Search for the cell housing the specified text and yield its [x, y] center coordinate. 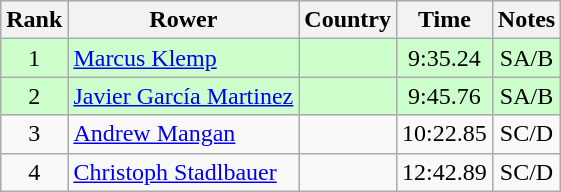
Rower [184, 20]
3 [34, 134]
4 [34, 172]
Christoph Stadlbauer [184, 172]
2 [34, 96]
Javier García Martinez [184, 96]
1 [34, 58]
Time [445, 20]
9:35.24 [445, 58]
12:42.89 [445, 172]
Notes [526, 20]
Marcus Klemp [184, 58]
9:45.76 [445, 96]
Andrew Mangan [184, 134]
Country [348, 20]
Rank [34, 20]
10:22.85 [445, 134]
